Scan for the cell matching the given text and deliver its (x, y) coordinate at center. 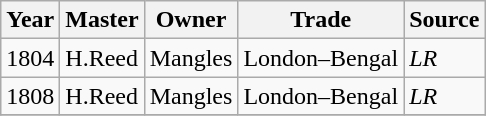
Trade (321, 20)
1804 (30, 58)
Year (30, 20)
Source (444, 20)
Master (102, 20)
Owner (191, 20)
1808 (30, 96)
